From the cell containing the given text, extract its center point as (x, y) coordinate. 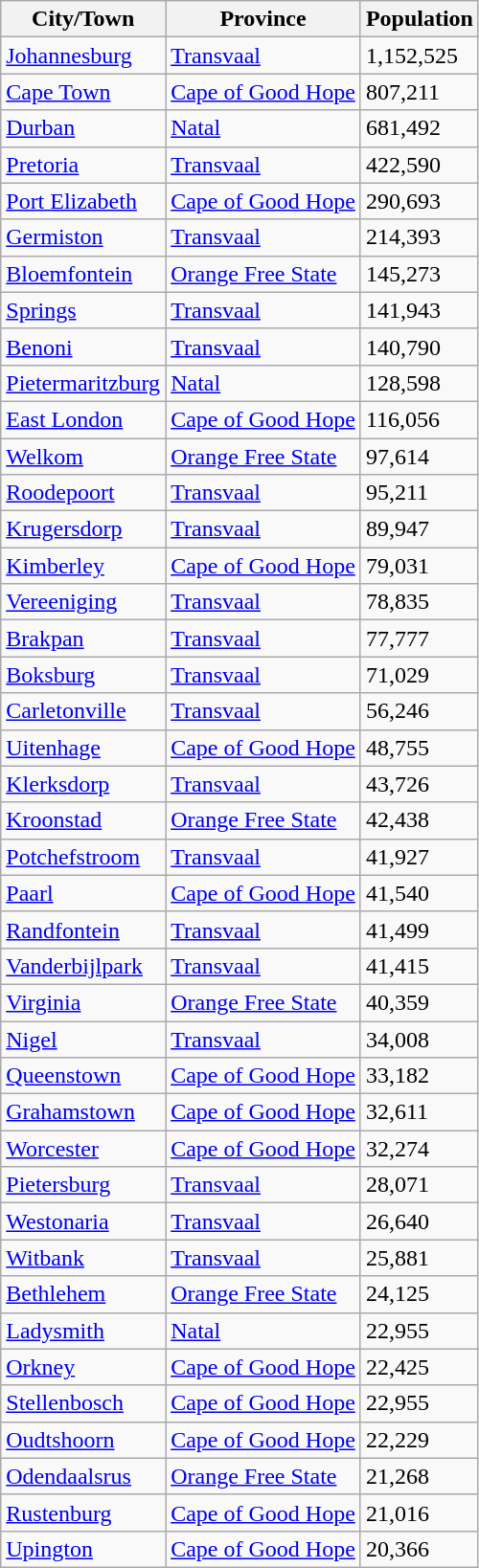
Witbank (83, 1258)
Pietermaritzburg (83, 383)
Kroonstad (83, 820)
42,438 (420, 820)
116,056 (420, 419)
Germiston (83, 237)
71,029 (420, 675)
Odendaalsrus (83, 1476)
28,071 (420, 1185)
Springs (83, 310)
41,499 (420, 930)
140,790 (420, 347)
43,726 (420, 784)
Cape Town (83, 92)
48,755 (420, 748)
Worcester (83, 1149)
Bloemfontein (83, 274)
Population (420, 19)
22,229 (420, 1440)
33,182 (420, 1076)
41,540 (420, 893)
Queenstown (83, 1076)
77,777 (420, 638)
34,008 (420, 1039)
Benoni (83, 347)
Province (263, 19)
Ladysmith (83, 1331)
Klerksdorp (83, 784)
Welkom (83, 457)
145,273 (420, 274)
Potchefstroom (83, 857)
Port Elizabeth (83, 201)
78,835 (420, 602)
Vereeniging (83, 602)
Westonaria (83, 1221)
Stellenbosch (83, 1403)
141,943 (420, 310)
East London (83, 419)
Durban (83, 128)
24,125 (420, 1294)
128,598 (420, 383)
290,693 (420, 201)
21,016 (420, 1512)
Orkney (83, 1367)
Uitenhage (83, 748)
40,359 (420, 1002)
Krugersdorp (83, 529)
Roodepoort (83, 493)
32,274 (420, 1149)
41,415 (420, 966)
Bethlehem (83, 1294)
89,947 (420, 529)
Virginia (83, 1002)
Upington (83, 1549)
22,425 (420, 1367)
Randfontein (83, 930)
Vanderbijlpark (83, 966)
Brakpan (83, 638)
Boksburg (83, 675)
32,611 (420, 1112)
422,590 (420, 165)
20,366 (420, 1549)
681,492 (420, 128)
26,640 (420, 1221)
41,927 (420, 857)
97,614 (420, 457)
Pietersburg (83, 1185)
1,152,525 (420, 56)
Oudtshoorn (83, 1440)
Nigel (83, 1039)
Carletonville (83, 711)
Paarl (83, 893)
95,211 (420, 493)
21,268 (420, 1476)
214,393 (420, 237)
Pretoria (83, 165)
Grahamstown (83, 1112)
City/Town (83, 19)
79,031 (420, 566)
25,881 (420, 1258)
Kimberley (83, 566)
Rustenburg (83, 1512)
807,211 (420, 92)
56,246 (420, 711)
Johannesburg (83, 56)
